Extract the (x, y) coordinate from the center of the cell holding the provided text.  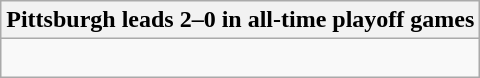
Pittsburgh leads 2–0 in all-time playoff games (240, 20)
